Return [X, Y] of the center of cell containing provided text 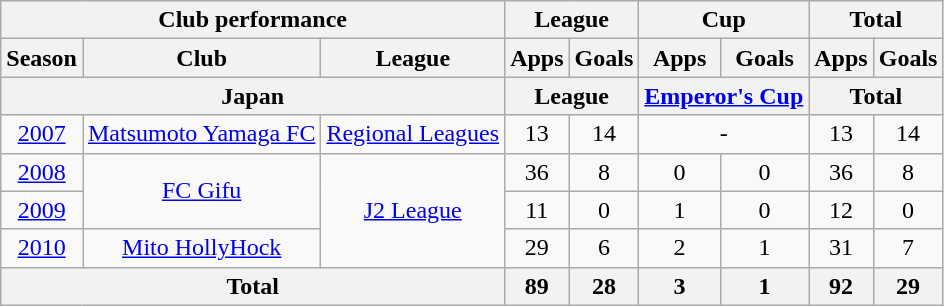
89 [537, 286]
Japan [253, 96]
FC Gifu [201, 191]
7 [908, 248]
2007 [42, 134]
28 [604, 286]
Mito HollyHock [201, 248]
Regional Leagues [413, 134]
Season [42, 58]
92 [841, 286]
2009 [42, 210]
2010 [42, 248]
2008 [42, 172]
31 [841, 248]
- [724, 134]
Matsumoto Yamaga FC [201, 134]
2 [680, 248]
Club [201, 58]
Emperor's Cup [724, 96]
11 [537, 210]
J2 League [413, 210]
12 [841, 210]
6 [604, 248]
Club performance [253, 20]
Cup [724, 20]
3 [680, 286]
